Provide the (x, y) coordinate of the cell's center where the given text is located.  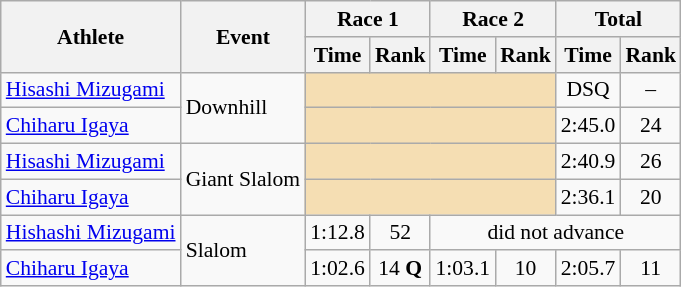
did not advance (555, 233)
1:02.6 (338, 269)
Hishashi Mizugami (91, 233)
1:12.8 (338, 233)
Athlete (91, 36)
– (650, 90)
2:40.9 (588, 162)
DSQ (588, 90)
14 Q (400, 269)
Giant Slalom (244, 180)
Slalom (244, 250)
Race 2 (492, 19)
2:05.7 (588, 269)
Event (244, 36)
52 (400, 233)
1:03.1 (462, 269)
Total (618, 19)
20 (650, 197)
Downhill (244, 108)
Race 1 (368, 19)
11 (650, 269)
2:36.1 (588, 197)
26 (650, 162)
10 (526, 269)
2:45.0 (588, 126)
24 (650, 126)
